Capture the cell that displays the provided text and extract its [X, Y] central coordinate. 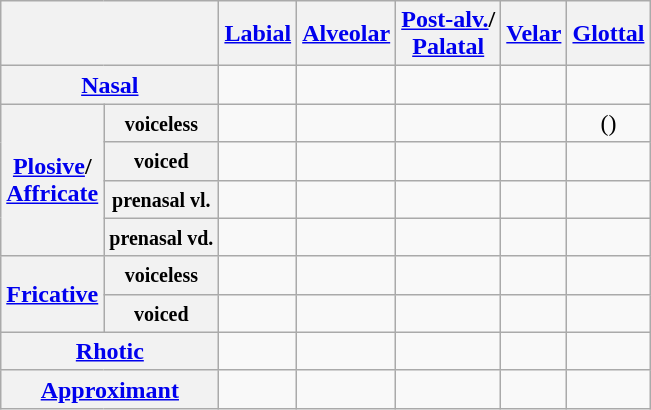
Approximant [110, 389]
Fricative [52, 294]
Post-alv./Palatal [448, 34]
Labial [258, 34]
Nasal [110, 85]
() [608, 123]
prenasal vd. [162, 237]
Rhotic [110, 351]
Glottal [608, 34]
Alveolar [346, 34]
Plosive/Affricate [52, 180]
Velar [534, 34]
prenasal vl. [162, 199]
